Search for the cell housing the specified text and yield its [X, Y] center coordinate. 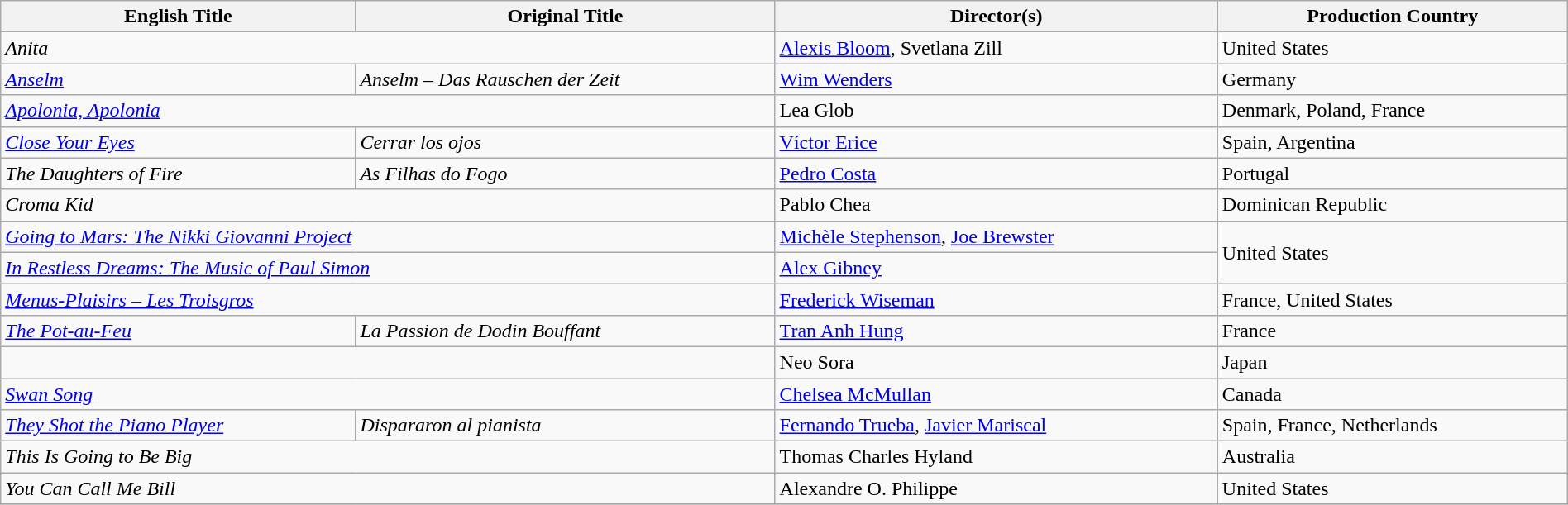
Pedro Costa [996, 174]
Neo Sora [996, 362]
Director(s) [996, 17]
They Shot the Piano Player [179, 426]
The Daughters of Fire [179, 174]
Swan Song [388, 394]
You Can Call Me Bill [388, 488]
Frederick Wiseman [996, 299]
Pablo Chea [996, 205]
Going to Mars: The Nikki Giovanni Project [388, 236]
Alexandre O. Philippe [996, 488]
Dispararon al pianista [566, 426]
English Title [179, 17]
This Is Going to Be Big [388, 457]
Wim Wenders [996, 79]
Anselm – Das Rauschen der Zeit [566, 79]
Fernando Trueba, Javier Mariscal [996, 426]
As Filhas do Fogo [566, 174]
The Pot-au-Feu [179, 331]
Spain, France, Netherlands [1393, 426]
Chelsea McMullan [996, 394]
France [1393, 331]
Tran Anh Hung [996, 331]
Production Country [1393, 17]
Croma Kid [388, 205]
Apolonia, Apolonia [388, 111]
Víctor Erice [996, 142]
Germany [1393, 79]
Canada [1393, 394]
Lea Glob [996, 111]
Denmark, Poland, France [1393, 111]
Australia [1393, 457]
Dominican Republic [1393, 205]
France, United States [1393, 299]
Spain, Argentina [1393, 142]
Close Your Eyes [179, 142]
Cerrar los ojos [566, 142]
Menus-Plaisirs – Les Troisgros [388, 299]
La Passion de Dodin Bouffant [566, 331]
Alex Gibney [996, 268]
In Restless Dreams: The Music of Paul Simon [388, 268]
Alexis Bloom, Svetlana Zill [996, 48]
Michèle Stephenson, Joe Brewster [996, 236]
Portugal [1393, 174]
Thomas Charles Hyland [996, 457]
Anita [388, 48]
Original Title [566, 17]
Japan [1393, 362]
Anselm [179, 79]
